Return (x, y) of the center of cell containing provided text 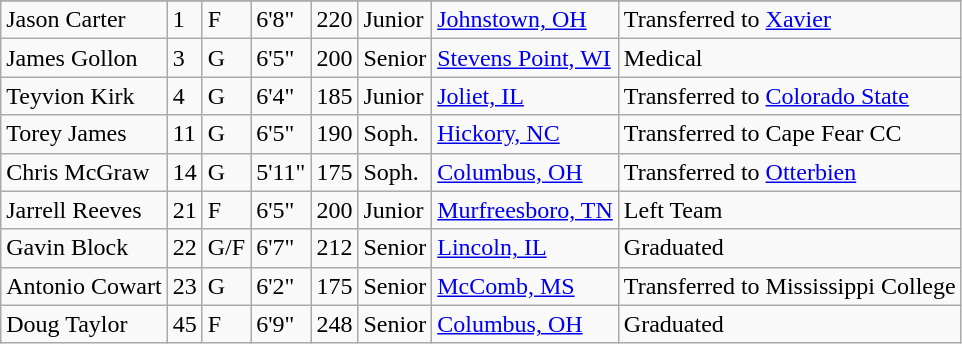
6'7" (281, 248)
Medical (790, 58)
220 (334, 20)
Torey James (84, 134)
Jason Carter (84, 20)
Transferred to Colorado State (790, 96)
5'11" (281, 172)
Chris McGraw (84, 172)
11 (184, 134)
Stevens Point, WI (526, 58)
James Gollon (84, 58)
4 (184, 96)
Jarrell Reeves (84, 210)
22 (184, 248)
212 (334, 248)
Transferred to Mississippi College (790, 286)
Gavin Block (84, 248)
Joliet, IL (526, 96)
G/F (226, 248)
Johnstown, OH (526, 20)
185 (334, 96)
Transferred to Cape Fear CC (790, 134)
6'8" (281, 20)
Hickory, NC (526, 134)
Antonio Cowart (84, 286)
23 (184, 286)
1 (184, 20)
Transferred to Otterbien (790, 172)
3 (184, 58)
6'9" (281, 324)
21 (184, 210)
Teyvion Kirk (84, 96)
190 (334, 134)
6'4" (281, 96)
Lincoln, IL (526, 248)
Murfreesboro, TN (526, 210)
45 (184, 324)
248 (334, 324)
Transferred to Xavier (790, 20)
14 (184, 172)
6'2" (281, 286)
Doug Taylor (84, 324)
McComb, MS (526, 286)
Left Team (790, 210)
